Return [x, y] of the center of cell containing provided text 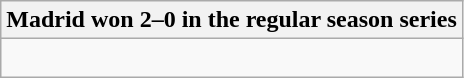
Madrid won 2–0 in the regular season series [232, 20]
